Find where the given text appears and provide that cell's center as (x, y) coordinate. 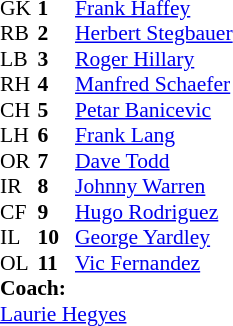
11 (57, 263)
6 (57, 135)
Coach: (116, 289)
OL (19, 263)
CH (19, 110)
4 (57, 85)
Petar Banicevic (154, 110)
7 (57, 161)
3 (57, 59)
Roger Hillary (154, 59)
RB (19, 33)
Herbert Stegbauer (154, 33)
Dave Todd (154, 161)
CF (19, 212)
8 (57, 187)
2 (57, 33)
10 (57, 237)
LH (19, 135)
OR (19, 161)
Hugo Rodriguez (154, 212)
Vic Fernandez (154, 263)
LB (19, 59)
Johnny Warren (154, 187)
IL (19, 237)
9 (57, 212)
George Yardley (154, 237)
RH (19, 85)
IR (19, 187)
Frank Lang (154, 135)
5 (57, 110)
Manfred Schaefer (154, 85)
